Provide the [X, Y] coordinate of the cell's center where the given text is located.  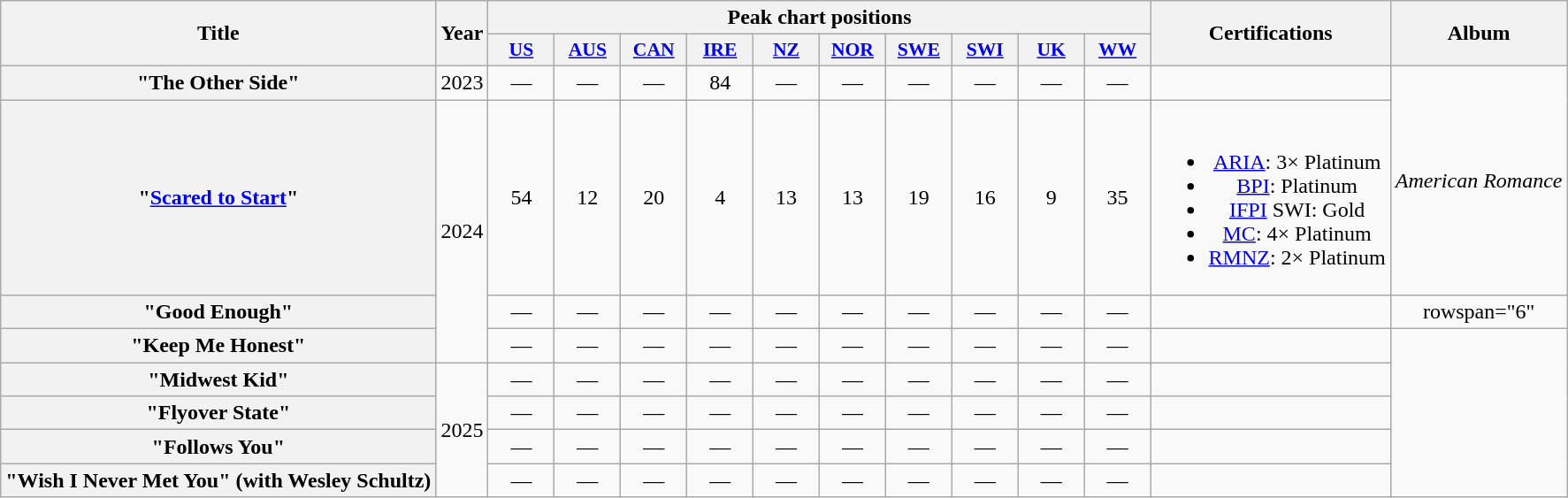
84 [720, 82]
Year [462, 34]
16 [985, 196]
12 [587, 196]
SWE [918, 50]
CAN [654, 50]
"Wish I Never Met You" (with Wesley Schultz) [218, 480]
54 [522, 196]
UK [1051, 50]
WW [1118, 50]
"Flyover State" [218, 413]
20 [654, 196]
"Follows You" [218, 447]
Title [218, 34]
"Scared to Start" [218, 196]
NOR [853, 50]
9 [1051, 196]
US [522, 50]
19 [918, 196]
SWI [985, 50]
4 [720, 196]
"Good Enough" [218, 312]
"Keep Me Honest" [218, 346]
American Romance [1479, 180]
Album [1479, 34]
"Midwest Kid" [218, 379]
2024 [462, 230]
2023 [462, 82]
NZ [787, 50]
rowspan="6" [1479, 312]
35 [1118, 196]
Peak chart positions [819, 18]
ARIA: 3× PlatinumBPI: PlatinumIFPI SWI: GoldMC: 4× PlatinumRMNZ: 2× Platinum [1270, 196]
AUS [587, 50]
2025 [462, 430]
Certifications [1270, 34]
"The Other Side" [218, 82]
IRE [720, 50]
